Find where the given text appears and provide that cell's center as (x, y) coordinate. 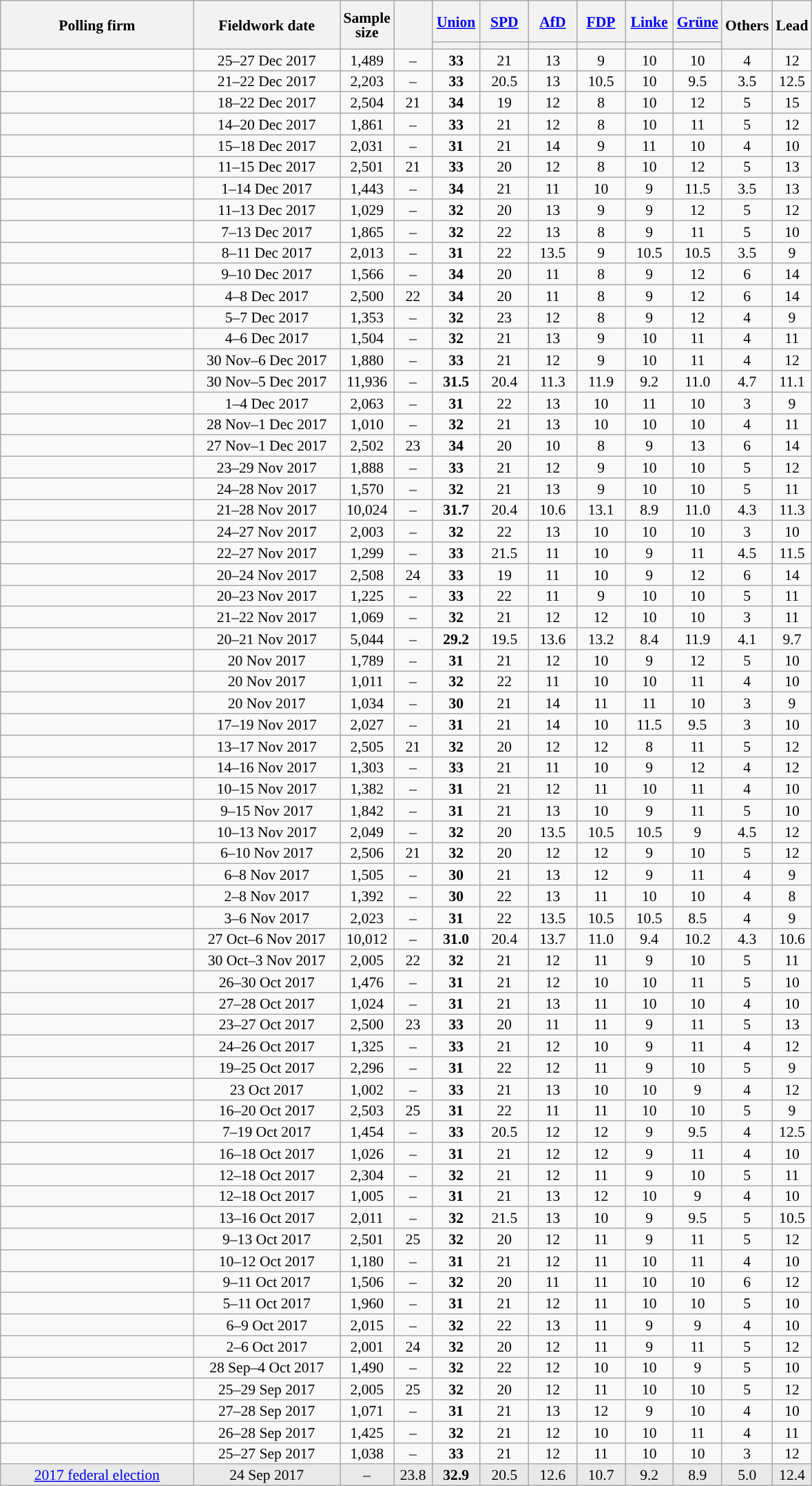
11.1 (792, 382)
12.4 (792, 1476)
1–14 Dec 2017 (267, 189)
SPD (504, 21)
13.6 (552, 639)
2,031 (367, 146)
1,506 (367, 1281)
1,225 (367, 595)
2,505 (367, 745)
30 Oct–3 Nov 2017 (267, 960)
1–4 Dec 2017 (267, 402)
1,353 (367, 317)
7–19 Oct 2017 (267, 1133)
2,001 (367, 1346)
Fieldwork date (267, 25)
20–21 Nov 2017 (267, 639)
10,024 (367, 510)
2,503 (367, 1111)
9–13 Oct 2017 (267, 1239)
26–30 Oct 2017 (267, 982)
2,013 (367, 252)
23.8 (413, 1476)
Others (747, 25)
Lead (792, 25)
1,029 (367, 209)
1,443 (367, 189)
19–25 Oct 2017 (267, 1068)
1,024 (367, 1003)
10.7 (601, 1476)
25–29 Sep 2017 (267, 1389)
31.5 (456, 382)
Linke (649, 21)
5.0 (747, 1476)
11–15 Dec 2017 (267, 167)
6–9 Oct 2017 (267, 1325)
19.5 (504, 639)
13.7 (552, 938)
4.7 (747, 382)
30 Nov–5 Dec 2017 (267, 382)
8.5 (698, 918)
29.2 (456, 639)
2,003 (367, 532)
1,865 (367, 231)
1,038 (367, 1454)
20–23 Nov 2017 (267, 595)
1,069 (367, 617)
9.7 (792, 639)
5,044 (367, 639)
22–27 Nov 2017 (267, 553)
27 Oct–6 Nov 2017 (267, 938)
24–26 Oct 2017 (267, 1046)
1,861 (367, 124)
1,566 (367, 274)
27–28 Oct 2017 (267, 1003)
1,490 (367, 1368)
1,010 (367, 424)
14–16 Nov 2017 (267, 767)
7–13 Dec 2017 (267, 231)
6–8 Nov 2017 (267, 875)
3–6 Nov 2017 (267, 918)
21–28 Nov 2017 (267, 510)
27–28 Sep 2017 (267, 1411)
1,880 (367, 360)
Union (456, 21)
9–11 Oct 2017 (267, 1281)
2,296 (367, 1068)
15 (792, 103)
15–18 Dec 2017 (267, 146)
13–17 Nov 2017 (267, 745)
9.4 (649, 938)
1,454 (367, 1133)
4–6 Dec 2017 (267, 339)
13.1 (601, 510)
2,304 (367, 1175)
1,504 (367, 339)
4.1 (747, 639)
16–18 Oct 2017 (267, 1153)
1,382 (367, 790)
1,489 (367, 59)
10.2 (698, 938)
21–22 Dec 2017 (267, 81)
23 Oct 2017 (267, 1088)
1,789 (367, 660)
25–27 Sep 2017 (267, 1454)
9–10 Dec 2017 (267, 274)
25–27 Dec 2017 (267, 59)
18–22 Dec 2017 (267, 103)
2,049 (367, 832)
31.0 (456, 938)
28 Sep–4 Oct 2017 (267, 1368)
Polling firm (97, 25)
26–28 Sep 2017 (267, 1432)
16–20 Oct 2017 (267, 1111)
28 Nov–1 Dec 2017 (267, 424)
13–16 Oct 2017 (267, 1218)
12.6 (552, 1476)
8–11 Dec 2017 (267, 252)
9–15 Nov 2017 (267, 810)
10,012 (367, 938)
1,071 (367, 1411)
1,842 (367, 810)
6–10 Nov 2017 (267, 853)
1,011 (367, 682)
2,011 (367, 1218)
2,502 (367, 446)
10–12 Oct 2017 (267, 1261)
2,023 (367, 918)
1,505 (367, 875)
1,026 (367, 1153)
1,303 (367, 767)
11–13 Dec 2017 (267, 209)
11,936 (367, 382)
1,570 (367, 489)
17–19 Nov 2017 (267, 725)
2,203 (367, 81)
2,063 (367, 402)
1,392 (367, 896)
27 Nov–1 Dec 2017 (267, 446)
1,002 (367, 1088)
2017 federal election (97, 1476)
1,960 (367, 1303)
31.7 (456, 510)
24 Sep 2017 (267, 1476)
2,506 (367, 853)
Grüne (698, 21)
24–27 Nov 2017 (267, 532)
1,888 (367, 467)
23–27 Oct 2017 (267, 1025)
20–24 Nov 2017 (267, 575)
23–29 Nov 2017 (267, 467)
5–11 Oct 2017 (267, 1303)
24–28 Nov 2017 (267, 489)
2,027 (367, 725)
13.2 (601, 639)
1,425 (367, 1432)
2,015 (367, 1325)
1,034 (367, 703)
10–13 Nov 2017 (267, 832)
1,299 (367, 553)
2–6 Oct 2017 (267, 1346)
1,476 (367, 982)
30 Nov–6 Dec 2017 (267, 360)
5–7 Dec 2017 (267, 317)
14–20 Dec 2017 (267, 124)
2–8 Nov 2017 (267, 896)
2,508 (367, 575)
1,180 (367, 1261)
32.9 (456, 1476)
1,325 (367, 1046)
8.4 (649, 639)
21–22 Nov 2017 (267, 617)
10–15 Nov 2017 (267, 790)
FDP (601, 21)
4–8 Dec 2017 (267, 296)
1,005 (367, 1196)
2,504 (367, 103)
Samplesize (367, 25)
AfD (552, 21)
